From the cell containing the given text, extract its center point as [X, Y] coordinate. 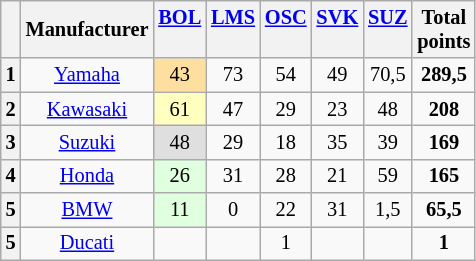
73 [233, 75]
2 [11, 109]
35 [338, 142]
OSC [286, 29]
SVK [338, 29]
BOL [180, 29]
4 [11, 176]
208 [444, 109]
BMW [88, 210]
Honda [88, 176]
22 [286, 210]
49 [338, 75]
61 [180, 109]
28 [286, 176]
11 [180, 210]
47 [233, 109]
54 [286, 75]
165 [444, 176]
21 [338, 176]
Ducati [88, 243]
70,5 [388, 75]
39 [388, 142]
65,5 [444, 210]
59 [388, 176]
Manufacturer [88, 29]
289,5 [444, 75]
169 [444, 142]
26 [180, 176]
23 [338, 109]
18 [286, 142]
Yamaha [88, 75]
SUZ [388, 29]
0 [233, 210]
1,5 [388, 210]
Totalpoints [444, 29]
LMS [233, 29]
43 [180, 75]
Kawasaki [88, 109]
Suzuki [88, 142]
3 [11, 142]
